From the cell containing the given text, extract its center point as (x, y) coordinate. 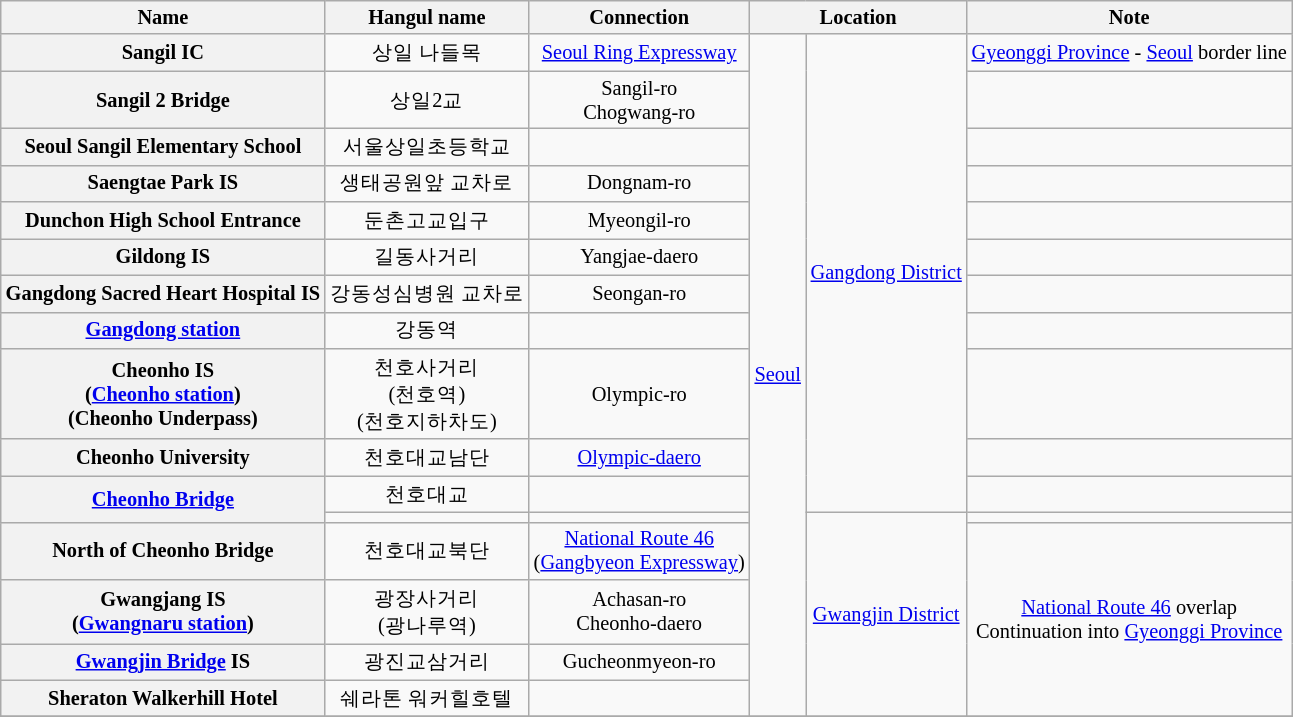
Seongan-ro (640, 294)
천호대교북단 (427, 551)
Sangil 2 Bridge (163, 100)
North of Cheonho Bridge (163, 551)
길동사거리 (427, 256)
상일2교 (427, 100)
천호대교남단 (427, 458)
Yangjae-daero (640, 256)
Myeongil-ro (640, 220)
Hangul name (427, 17)
Olympic-ro (640, 394)
강동역 (427, 330)
Gangdong Sacred Heart Hospital IS (163, 294)
National Route 46(Gangbyeon Expressway) (640, 551)
Olympic-daero (640, 458)
생태공원앞 교차로 (427, 184)
Seoul Sangil Elementary School (163, 146)
Gildong IS (163, 256)
광진교삼거리 (427, 662)
Gangdong station (163, 330)
강동성심병원 교차로 (427, 294)
Seoul (778, 375)
Gyeonggi Province - Seoul border line (1130, 52)
서울상일초등학교 (427, 146)
Gwangjin District (886, 614)
Cheonho University (163, 458)
Dongnam-ro (640, 184)
Sheraton Walkerhill Hotel (163, 698)
Connection (640, 17)
쉐라톤 워커힐호텔 (427, 698)
광장사거리(광나루역) (427, 612)
Gwangjang IS(Gwangnaru station) (163, 612)
Cheonho IS(Cheonho station)(Cheonho Underpass) (163, 394)
Location (858, 17)
둔촌고교입구 (427, 220)
Sangil-roChogwang-ro (640, 100)
천호대교 (427, 494)
Note (1130, 17)
Name (163, 17)
천호사거리(천호역)(천호지하차도) (427, 394)
National Route 46 overlapContinuation into Gyeonggi Province (1130, 620)
Gucheonmyeon-ro (640, 662)
Gwangjin Bridge IS (163, 662)
Sangil IC (163, 52)
Seoul Ring Expressway (640, 52)
Cheonho Bridge (163, 499)
상일 나들목 (427, 52)
Gangdong District (886, 273)
Achasan-roCheonho-daero (640, 612)
Saengtae Park IS (163, 184)
Dunchon High School Entrance (163, 220)
